Capture the cell that displays the provided text and extract its [X, Y] central coordinate. 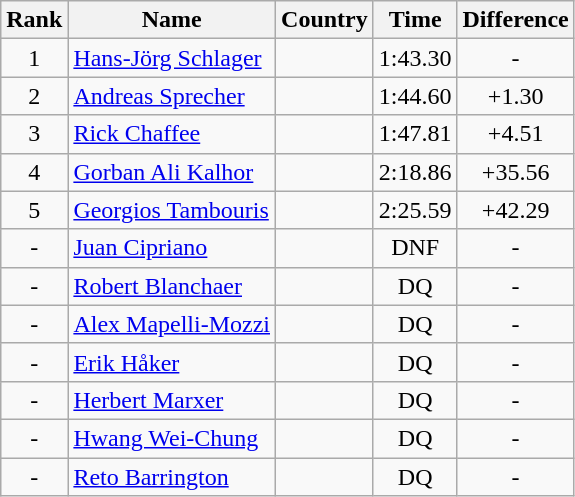
Georgios Tambouris [172, 210]
1:44.60 [415, 96]
2:25.59 [415, 210]
+1.30 [516, 96]
+42.29 [516, 210]
Country [325, 20]
3 [34, 134]
Hans-Jörg Schlager [172, 58]
Herbert Marxer [172, 400]
2 [34, 96]
1:43.30 [415, 58]
Erik Håker [172, 362]
Time [415, 20]
Reto Barrington [172, 477]
Gorban Ali Kalhor [172, 172]
+35.56 [516, 172]
2:18.86 [415, 172]
1 [34, 58]
Rank [34, 20]
Rick Chaffee [172, 134]
Andreas Sprecher [172, 96]
Alex Mapelli-Mozzi [172, 324]
Hwang Wei-Chung [172, 438]
4 [34, 172]
+4.51 [516, 134]
Robert Blanchaer [172, 286]
Name [172, 20]
Difference [516, 20]
1:47.81 [415, 134]
Juan Cipriano [172, 248]
DNF [415, 248]
5 [34, 210]
